Return [x, y] of the center of cell containing provided text 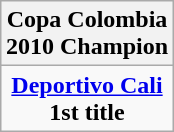
Copa Colombia2010 Champion [86, 34]
Deportivo Cali1st title [86, 98]
